Extract the (X, Y) coordinate from the center of the cell holding the provided text.  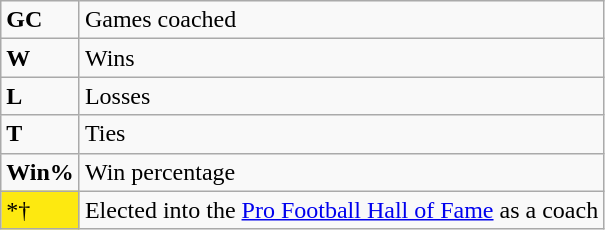
W (40, 58)
GC (40, 20)
T (40, 134)
Elected into the Pro Football Hall of Fame as a coach (341, 210)
Games coached (341, 20)
Losses (341, 96)
L (40, 96)
*† (40, 210)
Win% (40, 172)
Win percentage (341, 172)
Wins (341, 58)
Ties (341, 134)
